Pinpoint the cell where the given text exists, returning its (X, Y) midpoint coordinate. 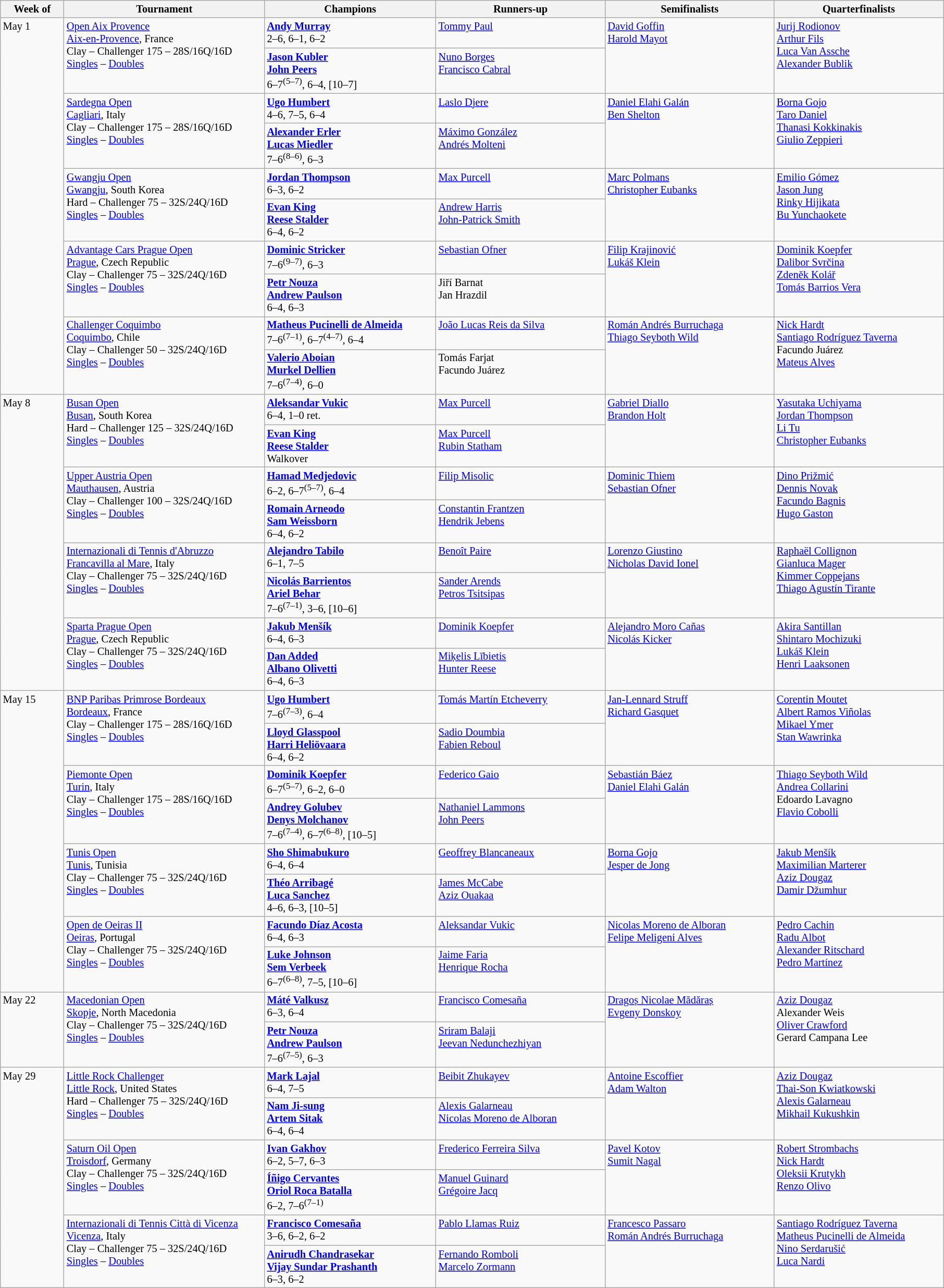
Ugo Humbert7–6(7–3), 6–4 (350, 707)
Marc Polmans Christopher Eubanks (690, 204)
Frederico Ferreira Silva (521, 1155)
Sebastian Ofner (521, 257)
Dominik Koepfer Dalibor Svrčina Zdeněk Kolář Tomás Barrios Vera (859, 279)
Tomás Martín Etcheverry (521, 707)
Tommy Paul (521, 33)
Alexis Galarneau Nicolas Moreno de Alboran (521, 1119)
Piemonte OpenTurin, Italy Clay – Challenger 175 – 28S/16Q/16DSingles – Doubles (165, 805)
Aleksandar Vukic6–4, 1–0 ret. (350, 410)
Hamad Medjedovic6–2, 6–7(5–7), 6–4 (350, 484)
Nuno Borges Francisco Cabral (521, 71)
Sho Shimabukuro6–4, 6–4 (350, 859)
Andy Murray2–6, 6–1, 6–2 (350, 33)
May 1 (32, 206)
Laslo Djere (521, 108)
Tournament (165, 9)
Jiří Barnat Jan Hrazdil (521, 295)
Semifinalists (690, 9)
Petr Nouza Andrew Paulson7–6(7–5), 6–3 (350, 1044)
Alexander Erler Lucas Miedler7–6(8–6), 6–3 (350, 146)
Ivan Gakhov6–2, 5–7, 6–3 (350, 1155)
Raphaël Collignon Gianluca Mager Kimmer Coppejans Thiago Agustín Tirante (859, 580)
Antoine Escoffier Adam Walton (690, 1104)
Andrew Harris John-Patrick Smith (521, 220)
Emilio Gómez Jason Jung Rinky Hijikata Bu Yunchaokete (859, 204)
Valerio Aboian Murkel Dellien7–6(7–4), 6–0 (350, 372)
BNP Paribas Primrose BordeauxBordeaux, France Clay – Challenger 175 – 28S/16Q/16DSingles – Doubles (165, 728)
Matheus Pucinelli de Almeida7–6(7–1), 6–7(4–7), 6–4 (350, 332)
Aziz Dougaz Thai-Son Kwiatkowski Alexis Galarneau Mikhail Kukushkin (859, 1104)
Lloyd Glasspool Harri Heliövaara6–4, 6–2 (350, 745)
Dominik Koepfer (521, 633)
Jason Kubler John Peers6–7(5–7), 6–4, [10–7] (350, 71)
Daniel Elahi Galán Ben Shelton (690, 131)
Jakub Menšík Maximilian Marterer Aziz Dougaz Damir Džumhur (859, 880)
Máximo González Andrés Molteni (521, 146)
Jan-Lennard Struff Richard Gasquet (690, 728)
Dominic Stricker7–6(9–7), 6–3 (350, 257)
Thiago Seyboth Wild Andrea Collarini Edoardo Lavagno Flavio Cobolli (859, 805)
Francisco Comesaña (521, 1007)
Week of (32, 9)
Manuel Guinard Grégoire Jacq (521, 1192)
Evan King Reese StalderWalkover (350, 446)
Max Purcell Rubin Statham (521, 446)
Champions (350, 9)
Alejandro Tabilo6–1, 7–5 (350, 558)
Francesco Passaro Román Andrés Burruchaga (690, 1252)
Benoît Paire (521, 558)
Pavel Kotov Sumit Nagal (690, 1178)
May 29 (32, 1178)
Open Aix ProvenceAix-en-Provence, France Clay – Challenger 175 – 28S/16Q/16DSingles – Doubles (165, 55)
James McCabe Aziz Ouakaa (521, 895)
Sparta Prague OpenPrague, Czech Republic Clay – Challenger 75 – 32S/24Q/16DSingles – Doubles (165, 654)
Internazionali di Tennis Città di VicenzaVicenza, Italy Clay – Challenger 75 – 32S/24Q/16DSingles – Doubles (165, 1252)
Quarterfinalists (859, 9)
Andrey Golubev Denys Molchanov7–6(7–4), 6–7(6–8), [10–5] (350, 821)
Pedro Cachin Radu Albot Alexander Ritschard Pedro Martínez (859, 955)
Jurij Rodionov Arthur Fils Luca Van Assche Alexander Bublik (859, 55)
Aleksandar Vukic (521, 932)
Lorenzo Giustino Nicholas David Ionel (690, 580)
Sander Arends Petros Tsitsipas (521, 595)
Borna Gojo Jesper de Jong (690, 880)
Nathaniel Lammons John Peers (521, 821)
Petr Nouza Andrew Paulson6–4, 6–3 (350, 295)
Sardegna OpenCagliari, Italy Clay – Challenger 175 – 28S/16Q/16DSingles – Doubles (165, 131)
Federico Gaio (521, 783)
Santiago Rodríguez Taverna Matheus Pucinelli de Almeida Nino Serdarušić Luca Nardi (859, 1252)
Gwangju OpenGwangju, South Korea Hard – Challenger 75 – 32S/24Q/16DSingles – Doubles (165, 204)
Sriram Balaji Jeevan Nedunchezhiyan (521, 1044)
David Goffin Harold Mayot (690, 55)
Filip Krajinović Lukáš Klein (690, 279)
Dino Prižmić Dennis Novak Facundo Bagnis Hugo Gaston (859, 504)
Filip Misolic (521, 484)
Sadio Doumbia Fabien Reboul (521, 745)
Tunis OpenTunis, Tunisia Clay – Challenger 75 – 32S/24Q/16DSingles – Doubles (165, 880)
May 22 (32, 1030)
Fernando Romboli Marcelo Zormann (521, 1267)
Internazionali di Tennis d'AbruzzoFrancavilla al Mare, Italy Clay – Challenger 75 – 32S/24Q/16DSingles – Doubles (165, 580)
Beibit Zhukayev (521, 1082)
Robert Strombachs Nick Hardt Oleksii Krutykh Renzo Olivo (859, 1178)
Tomás Farjat Facundo Juárez (521, 372)
Nick Hardt Santiago Rodríguez Taverna Facundo Juárez Mateus Alves (859, 355)
Nicolás Barrientos Ariel Behar7–6(7–1), 3–6, [10–6] (350, 595)
Jakub Menšík6–4, 6–3 (350, 633)
João Lucas Reis da Silva (521, 332)
Borna Gojo Taro Daniel Thanasi Kokkinakis Giulio Zeppieri (859, 131)
Facundo Díaz Acosta6–4, 6–3 (350, 932)
Advantage Cars Prague OpenPrague, Czech Republic Clay – Challenger 75 – 32S/24Q/16DSingles – Doubles (165, 279)
Saturn Oil OpenTroisdorf, Germany Clay – Challenger 75 – 32S/24Q/16DSingles – Doubles (165, 1178)
Miķelis Lībietis Hunter Reese (521, 669)
Ugo Humbert4–6, 7–5, 6–4 (350, 108)
Corentin Moutet Albert Ramos Viñolas Mikael Ymer Stan Wawrinka (859, 728)
Busan OpenBusan, South Korea Hard – Challenger 125 – 32S/24Q/16DSingles – Doubles (165, 430)
Pablo Llamas Ruiz (521, 1230)
Aziz Dougaz Alexander Weis Oliver Crawford Gerard Campana Lee (859, 1030)
Little Rock ChallengerLittle Rock, United States Hard – Challenger 75 – 32S/24Q/16DSingles – Doubles (165, 1104)
Théo Arribagé Luca Sanchez4–6, 6–3, [10–5] (350, 895)
May 8 (32, 542)
Upper Austria OpenMauthausen, Austria Clay – Challenger 100 – 32S/24Q/16DSingles – Doubles (165, 504)
Máté Valkusz6–3, 6–4 (350, 1007)
Evan King Reese Stalder6–4, 6–2 (350, 220)
Constantin Frantzen Hendrik Jebens (521, 521)
Macedonian OpenSkopje, North Macedonia Clay – Challenger 75 – 32S/24Q/16DSingles – Doubles (165, 1030)
Romain Arneodo Sam Weissborn6–4, 6–2 (350, 521)
Nam Ji-sung Artem Sitak6–4, 6–4 (350, 1119)
May 15 (32, 841)
Luke Johnson Sem Verbeek6–7(6–8), 7–5, [10–6] (350, 969)
Íñigo Cervantes Oriol Roca Batalla6–2, 7–6(7–1) (350, 1192)
Dragoș Nicolae Mădăraș Evgeny Donskoy (690, 1030)
Runners-up (521, 9)
Open de Oeiras IIOeiras, Portugal Clay – Challenger 75 – 32S/24Q/16DSingles – Doubles (165, 955)
Sebastián Báez Daniel Elahi Galán (690, 805)
Mark Lajal6–4, 7–5 (350, 1082)
Akira Santillan Shintaro Mochizuki Lukáš Klein Henri Laaksonen (859, 654)
Jaime Faria Henrique Rocha (521, 969)
Yasutaka Uchiyama Jordan Thompson Li Tu Christopher Eubanks (859, 430)
Anirudh Chandrasekar Vijay Sundar Prashanth6–3, 6–2 (350, 1267)
Román Andrés Burruchaga Thiago Seyboth Wild (690, 355)
Challenger CoquimboCoquimbo, Chile Clay – Challenger 50 – 32S/24Q/16DSingles – Doubles (165, 355)
Gabriel Diallo Brandon Holt (690, 430)
Nicolas Moreno de Alboran Felipe Meligeni Alves (690, 955)
Geoffrey Blancaneaux (521, 859)
Dan Added Albano Olivetti6–4, 6–3 (350, 669)
Jordan Thompson6–3, 6–2 (350, 183)
Francisco Comesaña3–6, 6–2, 6–2 (350, 1230)
Dominik Koepfer6–7(5–7), 6–2, 6–0 (350, 783)
Alejandro Moro Cañas Nicolás Kicker (690, 654)
Dominic Thiem Sebastian Ofner (690, 504)
